Search for the cell housing the specified text and yield its (X, Y) center coordinate. 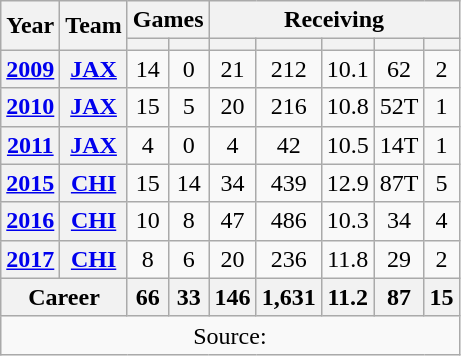
14T (399, 145)
Career (64, 297)
212 (288, 69)
439 (288, 183)
2010 (30, 107)
11.2 (348, 297)
62 (399, 69)
Source: (230, 335)
2015 (30, 183)
87 (399, 297)
10.3 (348, 221)
2011 (30, 145)
Team (94, 26)
52T (399, 107)
Games (168, 20)
33 (188, 297)
87T (399, 183)
1,631 (288, 297)
Year (30, 26)
12.9 (348, 183)
6 (188, 259)
11.8 (348, 259)
21 (232, 69)
10 (148, 221)
47 (232, 221)
42 (288, 145)
Receiving (334, 20)
10.5 (348, 145)
486 (288, 221)
66 (148, 297)
2017 (30, 259)
236 (288, 259)
10.1 (348, 69)
29 (399, 259)
2009 (30, 69)
2016 (30, 221)
216 (288, 107)
146 (232, 297)
10.8 (348, 107)
